For the text-containing cell, return its midpoint in (X, Y) coordinate format. 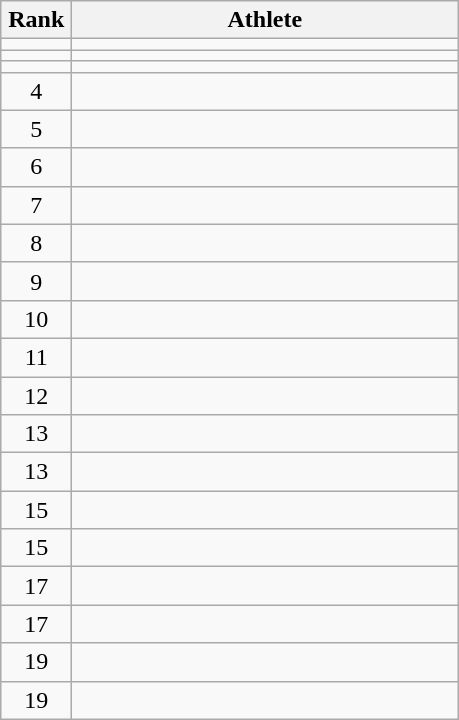
11 (36, 357)
4 (36, 91)
7 (36, 205)
10 (36, 319)
Athlete (265, 20)
9 (36, 281)
8 (36, 243)
Rank (36, 20)
12 (36, 395)
6 (36, 167)
5 (36, 129)
